For the text-containing cell, return its midpoint in [x, y] coordinate format. 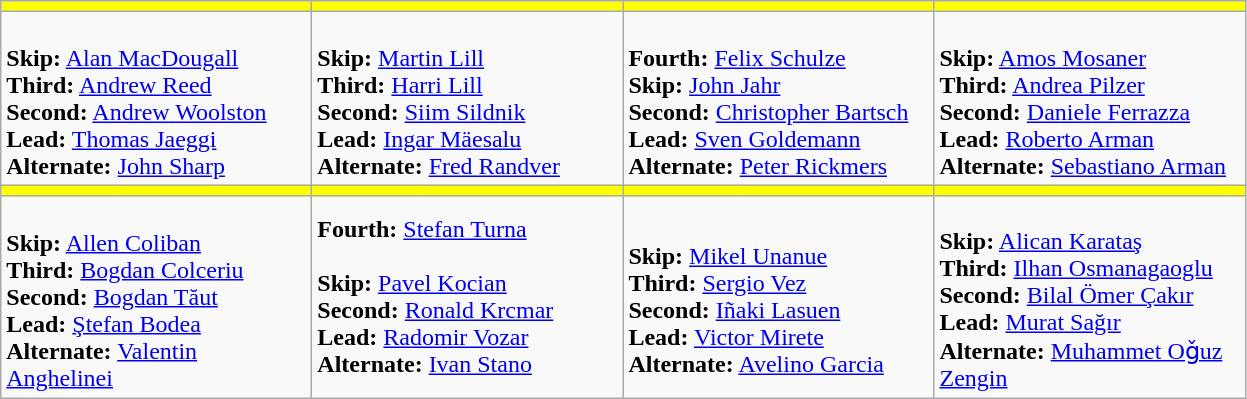
Skip: Mikel Unanue Third: Sergio Vez Second: Iñaki Lasuen Lead: Victor Mirete Alternate: Avelino Garcia [778, 297]
Skip: Alan MacDougall Third: Andrew Reed Second: Andrew Woolston Lead: Thomas Jaeggi Alternate: John Sharp [156, 98]
Skip: Amos Mosaner Third: Andrea Pilzer Second: Daniele Ferrazza Lead: Roberto Arman Alternate: Sebastiano Arman [1090, 98]
Fourth: Felix Schulze Skip: John Jahr Second: Christopher Bartsch Lead: Sven Goldemann Alternate: Peter Rickmers [778, 98]
Skip: Martin Lill Third: Harri Lill Second: Siim Sildnik Lead: Ingar Mäesalu Alternate: Fred Randver [468, 98]
Skip: Allen Coliban Third: Bogdan Colceriu Second: Bogdan Tăut Lead: Ştefan Bodea Alternate: Valentin Anghelinei [156, 297]
Skip: Alican Karataş Third: Ilhan Osmanagaoglu Second: Bilal Ömer Çakır Lead: Murat Sağır Alternate: Muhammet Oǧuz Zengin [1090, 297]
Fourth: Stefan TurnaSkip: Pavel Kocian Second: Ronald Krcmar Lead: Radomir Vozar Alternate: Ivan Stano [468, 297]
